From the cell containing the given text, extract its center point as (X, Y) coordinate. 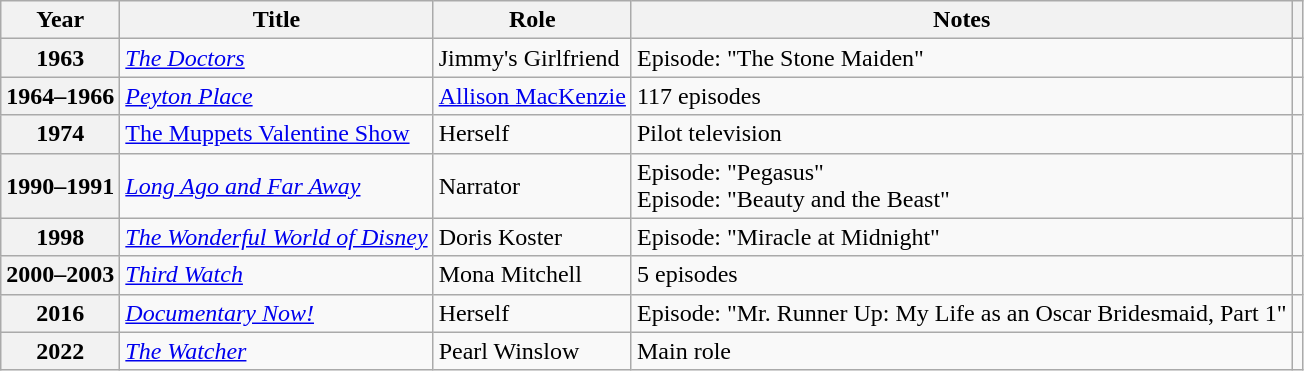
Main role (962, 351)
Episode: "Pegasus"Episode: "Beauty and the Beast" (962, 186)
The Muppets Valentine Show (276, 134)
Third Watch (276, 275)
1963 (60, 58)
Title (276, 20)
Role (532, 20)
Episode: "Mr. Runner Up: My Life as an Oscar Bridesmaid, Part 1" (962, 313)
Mona Mitchell (532, 275)
The Wonderful World of Disney (276, 237)
Notes (962, 20)
Pilot television (962, 134)
Year (60, 20)
Jimmy's Girlfriend (532, 58)
1964–1966 (60, 96)
Pearl Winslow (532, 351)
1998 (60, 237)
1990–1991 (60, 186)
Narrator (532, 186)
Episode: "Miracle at Midnight" (962, 237)
The Doctors (276, 58)
The Watcher (276, 351)
2016 (60, 313)
Documentary Now! (276, 313)
Doris Koster (532, 237)
Episode: "The Stone Maiden" (962, 58)
5 episodes (962, 275)
2000–2003 (60, 275)
2022 (60, 351)
Allison MacKenzie (532, 96)
Long Ago and Far Away (276, 186)
1974 (60, 134)
117 episodes (962, 96)
Peyton Place (276, 96)
